Locate the cell with the specified text and output its (X, Y) center coordinate. 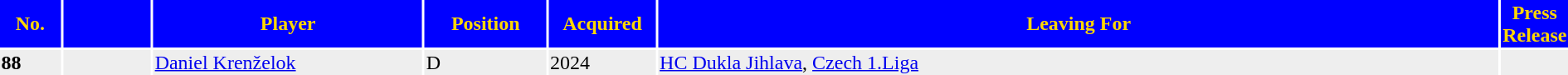
No. (30, 23)
Acquired (602, 23)
Player (288, 23)
Leaving For (1079, 23)
Daniel Krenželok (288, 62)
Position (485, 23)
2024 (602, 62)
HC Dukla Jihlava, Czech 1.Liga (1079, 62)
D (485, 62)
Press Release (1535, 23)
88 (30, 62)
